Detect which cell encompasses the target text, then output its (X, Y) center coordinate. 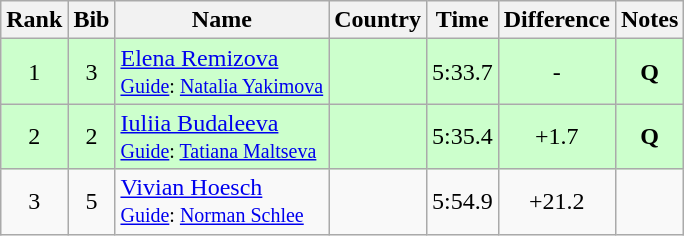
+1.7 (556, 136)
Name (222, 20)
+21.2 (556, 202)
5 (92, 202)
Country (378, 20)
5:35.4 (462, 136)
Vivian HoeschGuide: Norman Schlee (222, 202)
- (556, 72)
Elena RemizovaGuide: Natalia Yakimova (222, 72)
Iuliia BudaleevaGuide: Tatiana Maltseva (222, 136)
Difference (556, 20)
5:54.9 (462, 202)
Rank (34, 20)
Time (462, 20)
Notes (649, 20)
1 (34, 72)
5:33.7 (462, 72)
Bib (92, 20)
